Search for the cell housing the specified text and yield its [X, Y] center coordinate. 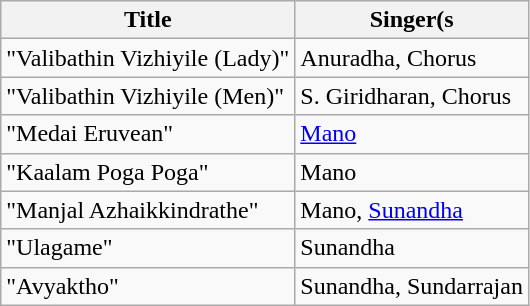
Sunandha [412, 248]
"Manjal Azhaikkindrathe" [148, 210]
"Kaalam Poga Poga" [148, 172]
Anuradha, Chorus [412, 58]
S. Giridharan, Chorus [412, 96]
"Avyaktho" [148, 286]
"Valibathin Vizhiyile (Lady)" [148, 58]
Sunandha, Sundarrajan [412, 286]
Singer(s [412, 20]
"Ulagame" [148, 248]
Title [148, 20]
"Medai Eruvean" [148, 134]
Mano, Sunandha [412, 210]
"Valibathin Vizhiyile (Men)" [148, 96]
